Extract the [X, Y] coordinate from the center of the cell holding the provided text.  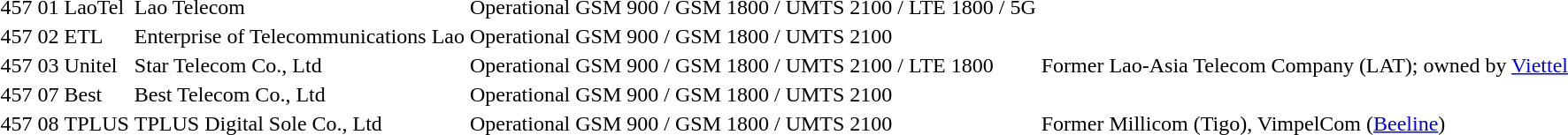
07 [48, 94]
Best Telecom Co., Ltd [299, 94]
Unitel [96, 65]
03 [48, 65]
Star Telecom Co., Ltd [299, 65]
GSM 900 / GSM 1800 / UMTS 2100 / LTE 1800 [806, 65]
02 [48, 36]
Enterprise of Telecommunications Lao [299, 36]
ETL [96, 36]
Best [96, 94]
